Output the [x, y] coordinate of the center of the cell containing the given text.  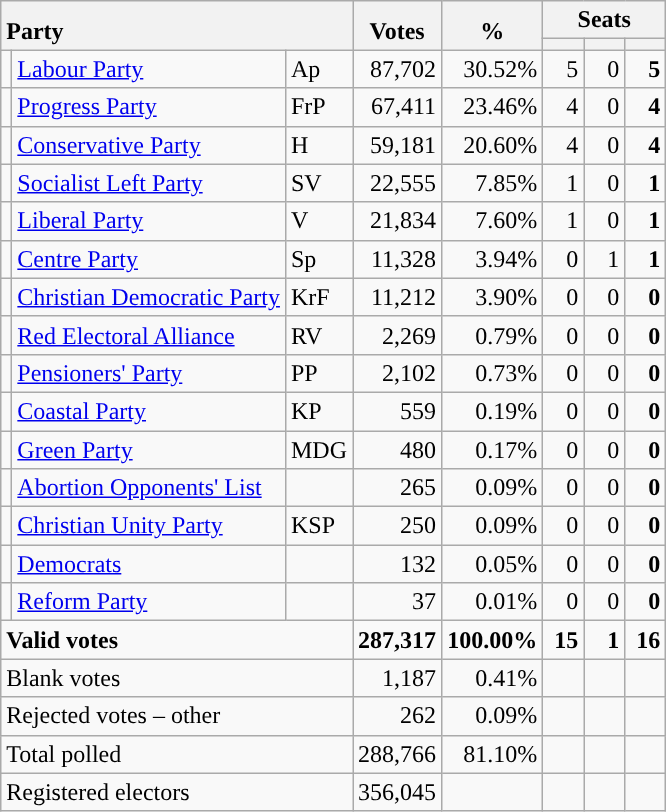
Valid votes [177, 640]
MDG [318, 449]
15 [564, 640]
Pensioners' Party [149, 373]
7.85% [492, 183]
0.41% [492, 678]
132 [398, 564]
287,317 [398, 640]
0.73% [492, 373]
Socialist Left Party [149, 183]
FrP [318, 107]
H [318, 145]
Coastal Party [149, 411]
1,187 [398, 678]
SV [318, 183]
Democrats [149, 564]
KP [318, 411]
2,269 [398, 335]
0.01% [492, 602]
3.90% [492, 297]
11,212 [398, 297]
67,411 [398, 107]
356,045 [398, 792]
Ap [318, 69]
Centre Party [149, 259]
Liberal Party [149, 221]
Green Party [149, 449]
0.17% [492, 449]
Progress Party [149, 107]
37 [398, 602]
0.79% [492, 335]
Registered electors [177, 792]
480 [398, 449]
559 [398, 411]
23.46% [492, 107]
16 [646, 640]
0.19% [492, 411]
Votes [398, 26]
RV [318, 335]
30.52% [492, 69]
87,702 [398, 69]
Total polled [177, 754]
Seats [604, 20]
KSP [318, 526]
Conservative Party [149, 145]
Red Electoral Alliance [149, 335]
3.94% [492, 259]
100.00% [492, 640]
Reform Party [149, 602]
% [492, 26]
2,102 [398, 373]
20.60% [492, 145]
288,766 [398, 754]
KrF [318, 297]
Blank votes [177, 678]
Christian Democratic Party [149, 297]
Labour Party [149, 69]
0.05% [492, 564]
Party [177, 26]
7.60% [492, 221]
Rejected votes – other [177, 716]
Christian Unity Party [149, 526]
Sp [318, 259]
V [318, 221]
262 [398, 716]
11,328 [398, 259]
22,555 [398, 183]
250 [398, 526]
Abortion Opponents' List [149, 488]
59,181 [398, 145]
81.10% [492, 754]
PP [318, 373]
21,834 [398, 221]
265 [398, 488]
